Return the (x, y) coordinate for the center point of the cell that contains the specified text.  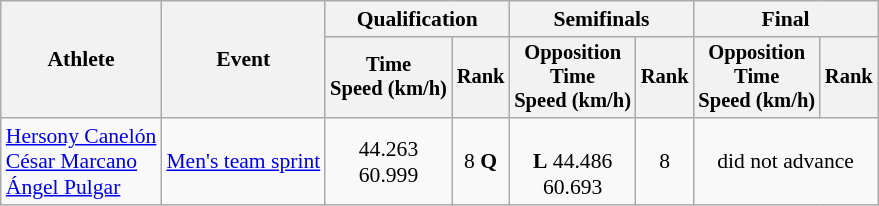
Hersony CanelónCésar MarcanoÁngel Pulgar (82, 162)
Final (785, 19)
Qualification (417, 19)
Semifinals (601, 19)
44.26360.999 (388, 162)
TimeSpeed (km/h) (388, 78)
Men's team sprint (243, 162)
Athlete (82, 60)
8 (665, 162)
8 Q (481, 162)
L 44.48660.693 (572, 162)
Event (243, 60)
did not advance (785, 162)
